Find where the given text appears and provide that cell's center as [x, y] coordinate. 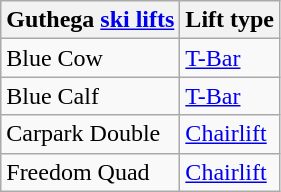
Freedom Quad [90, 172]
Lift type [230, 20]
Guthega ski lifts [90, 20]
Carpark Double [90, 134]
Blue Calf [90, 96]
Blue Cow [90, 58]
